Return (x, y) of the center of cell containing provided text 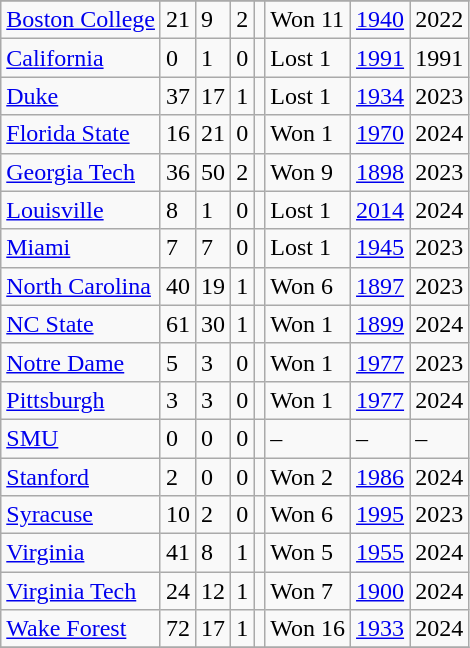
72 (178, 629)
19 (214, 286)
1934 (380, 96)
Syracuse (81, 515)
1897 (380, 286)
Virginia Tech (81, 591)
1898 (380, 172)
Won 7 (308, 591)
1955 (380, 553)
37 (178, 96)
5 (178, 362)
24 (178, 591)
2022 (440, 20)
Won 5 (308, 553)
California (81, 58)
Won 2 (308, 477)
36 (178, 172)
Notre Dame (81, 362)
50 (214, 172)
Boston College (81, 20)
1995 (380, 515)
Georgia Tech (81, 172)
Pittsburgh (81, 400)
1933 (380, 629)
Louisville (81, 210)
30 (214, 324)
NC State (81, 324)
1945 (380, 248)
2014 (380, 210)
Florida State (81, 134)
1970 (380, 134)
Won 9 (308, 172)
Miami (81, 248)
9 (214, 20)
12 (214, 591)
Wake Forest (81, 629)
1900 (380, 591)
41 (178, 553)
1899 (380, 324)
Stanford (81, 477)
Duke (81, 96)
1986 (380, 477)
61 (178, 324)
Won 11 (308, 20)
1940 (380, 20)
40 (178, 286)
Won 16 (308, 629)
16 (178, 134)
North Carolina (81, 286)
10 (178, 515)
Virginia (81, 553)
SMU (81, 438)
